From the cell containing the given text, extract its center point as [x, y] coordinate. 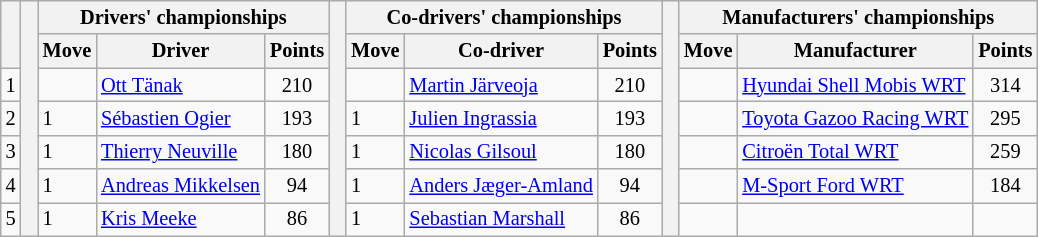
Thierry Neuville [180, 152]
Manufacturer [855, 51]
Toyota Gazoo Racing WRT [855, 118]
3 [11, 152]
Co-driver [500, 51]
Co-drivers' championships [504, 17]
Driver [180, 51]
5 [11, 219]
Citroën Total WRT [855, 152]
Sebastian Marshall [500, 219]
Kris Meeke [180, 219]
184 [1005, 186]
Manufacturers' championships [858, 17]
Andreas Mikkelsen [180, 186]
M-Sport Ford WRT [855, 186]
Drivers' championships [184, 17]
Anders Jæger-Amland [500, 186]
2 [11, 118]
Ott Tänak [180, 85]
295 [1005, 118]
Hyundai Shell Mobis WRT [855, 85]
Julien Ingrassia [500, 118]
314 [1005, 85]
259 [1005, 152]
Martin Järveoja [500, 85]
Nicolas Gilsoul [500, 152]
4 [11, 186]
Sébastien Ogier [180, 118]
